For the text-containing cell, return its midpoint in [x, y] coordinate format. 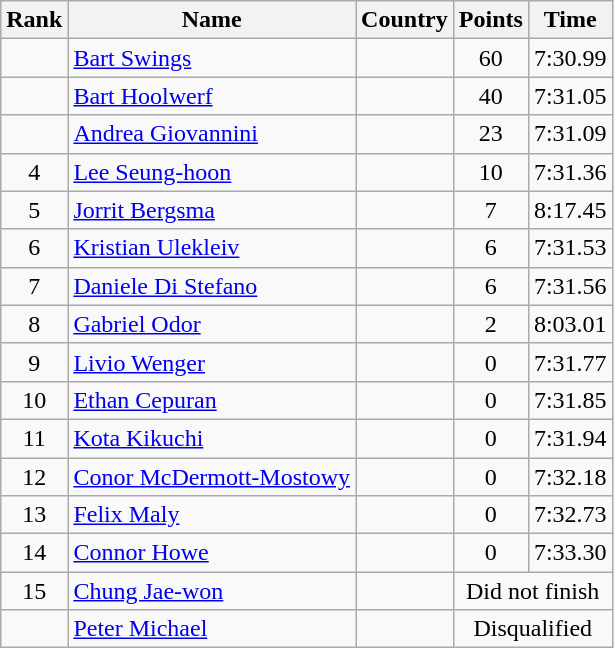
Bart Swings [212, 58]
Kristian Ulekleiv [212, 248]
Daniele Di Stefano [212, 286]
Lee Seung-hoon [212, 172]
Bart Hoolwerf [212, 96]
Name [212, 20]
7:31.56 [570, 286]
40 [490, 96]
Felix Maly [212, 515]
7:32.73 [570, 515]
7:31.53 [570, 248]
Rank [34, 20]
7:30.99 [570, 58]
14 [34, 553]
5 [34, 210]
7:31.85 [570, 400]
60 [490, 58]
Peter Michael [212, 629]
12 [34, 477]
Connor Howe [212, 553]
Did not finish [532, 591]
23 [490, 134]
7:32.18 [570, 477]
7:33.30 [570, 553]
Conor McDermott-Mostowy [212, 477]
Jorrit Bergsma [212, 210]
8 [34, 324]
13 [34, 515]
Gabriel Odor [212, 324]
Disqualified [532, 629]
9 [34, 362]
Ethan Cepuran [212, 400]
15 [34, 591]
Time [570, 20]
7:31.36 [570, 172]
7:31.94 [570, 438]
7:31.09 [570, 134]
11 [34, 438]
Andrea Giovannini [212, 134]
7:31.77 [570, 362]
2 [490, 324]
8:17.45 [570, 210]
8:03.01 [570, 324]
Country [405, 20]
Livio Wenger [212, 362]
4 [34, 172]
7:31.05 [570, 96]
Chung Jae-won [212, 591]
Kota Kikuchi [212, 438]
Points [490, 20]
